Extract the (x, y) coordinate from the center of the cell holding the provided text.  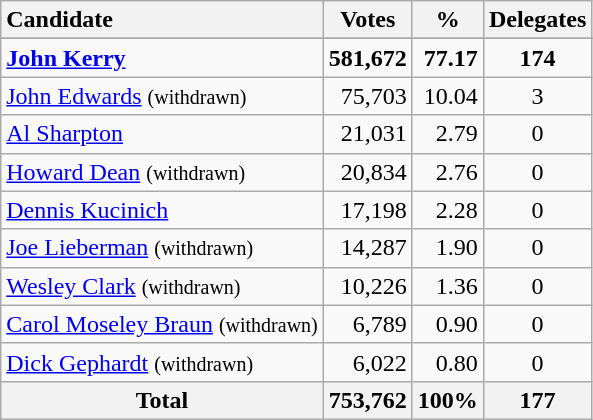
Total (162, 400)
Dick Gephardt (withdrawn) (162, 362)
177 (537, 400)
2.79 (448, 134)
1.90 (448, 248)
21,031 (368, 134)
Howard Dean (withdrawn) (162, 172)
6,789 (368, 324)
10.04 (448, 96)
17,198 (368, 210)
Wesley Clark (withdrawn) (162, 286)
% (448, 20)
75,703 (368, 96)
John Kerry (162, 58)
20,834 (368, 172)
0.80 (448, 362)
Votes (368, 20)
Candidate (162, 20)
14,287 (368, 248)
2.76 (448, 172)
100% (448, 400)
10,226 (368, 286)
John Edwards (withdrawn) (162, 96)
753,762 (368, 400)
Dennis Kucinich (162, 210)
77.17 (448, 58)
581,672 (368, 58)
1.36 (448, 286)
Joe Lieberman (withdrawn) (162, 248)
6,022 (368, 362)
Carol Moseley Braun (withdrawn) (162, 324)
Al Sharpton (162, 134)
Delegates (537, 20)
3 (537, 96)
0.90 (448, 324)
174 (537, 58)
2.28 (448, 210)
